For the text-containing cell, return its midpoint in (X, Y) coordinate format. 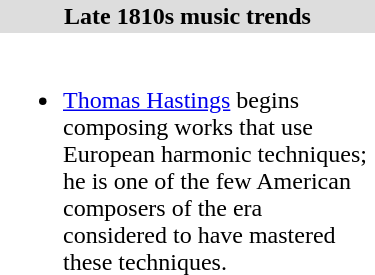
Late 1810s music trends (188, 16)
